From the cell containing the given text, extract its center point as [x, y] coordinate. 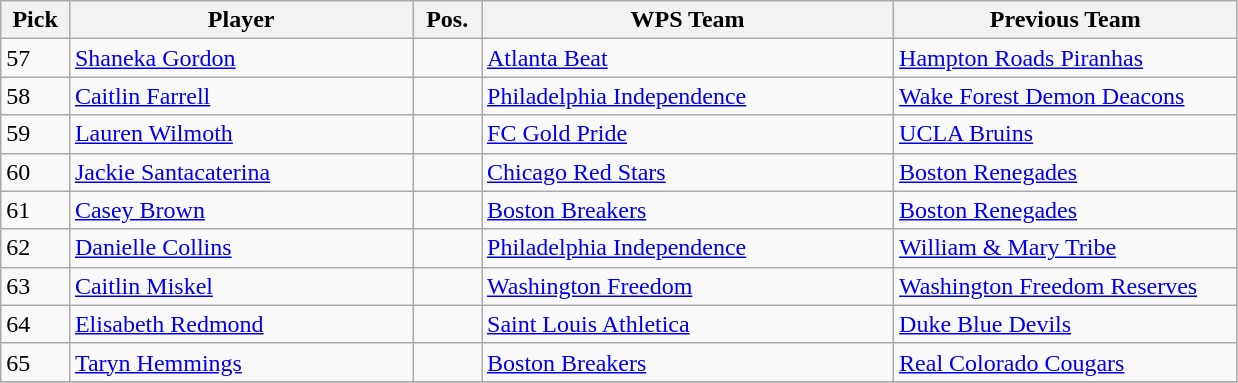
57 [36, 58]
Saint Louis Athletica [688, 324]
FC Gold Pride [688, 134]
Duke Blue Devils [1066, 324]
Casey Brown [240, 210]
Pick [36, 20]
60 [36, 172]
Previous Team [1066, 20]
Washington Freedom Reserves [1066, 286]
UCLA Bruins [1066, 134]
Shaneka Gordon [240, 58]
Real Colorado Cougars [1066, 362]
64 [36, 324]
Danielle Collins [240, 248]
William & Mary Tribe [1066, 248]
Pos. [448, 20]
58 [36, 96]
61 [36, 210]
62 [36, 248]
Lauren Wilmoth [240, 134]
Caitlin Miskel [240, 286]
WPS Team [688, 20]
Hampton Roads Piranhas [1066, 58]
Atlanta Beat [688, 58]
Washington Freedom [688, 286]
65 [36, 362]
Player [240, 20]
Chicago Red Stars [688, 172]
Taryn Hemmings [240, 362]
Wake Forest Demon Deacons [1066, 96]
63 [36, 286]
Elisabeth Redmond [240, 324]
Caitlin Farrell [240, 96]
59 [36, 134]
Jackie Santacaterina [240, 172]
